For the text-containing cell, return its midpoint in [X, Y] coordinate format. 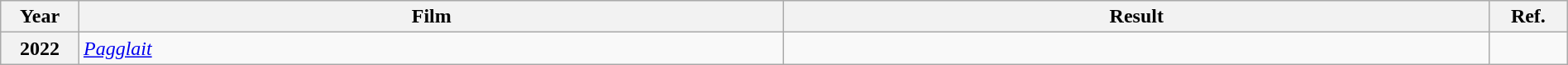
Pagglait [432, 48]
Year [40, 17]
2022 [40, 48]
Film [432, 17]
Ref. [1528, 17]
Result [1136, 17]
